Scan for the cell matching the given text and deliver its (X, Y) coordinate at center. 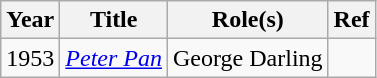
Role(s) (248, 20)
George Darling (248, 58)
Title (114, 20)
1953 (30, 58)
Year (30, 20)
Peter Pan (114, 58)
Ref (352, 20)
